Output the [X, Y] coordinate of the center of the cell containing the given text.  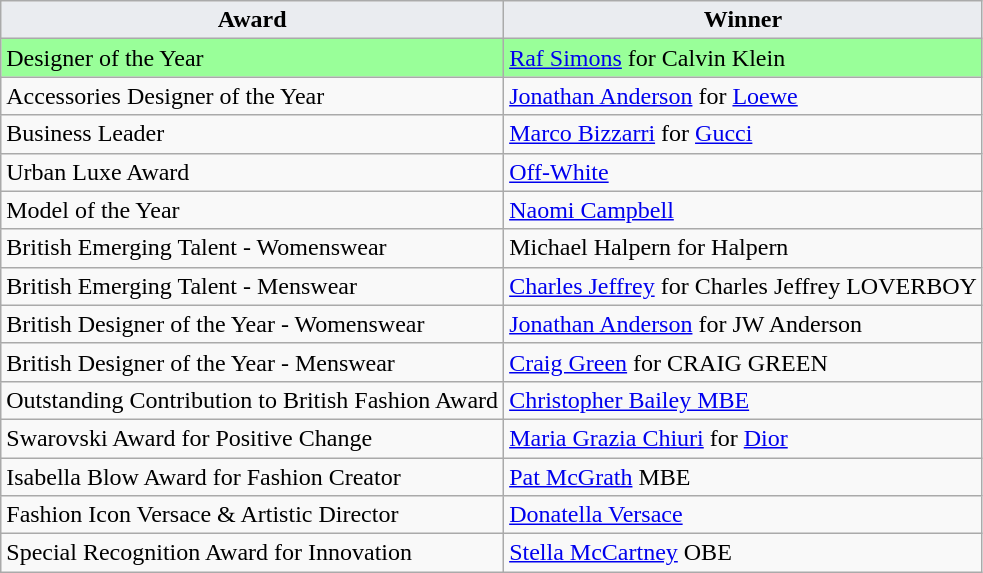
Pat McGrath MBE [744, 477]
Off-White [744, 172]
Michael Halpern for Halpern [744, 248]
Special Recognition Award for Innovation [252, 553]
Christopher Bailey MBE [744, 400]
Marco Bizzarri for Gucci [744, 134]
Model of the Year [252, 210]
Jonathan Anderson for Loewe [744, 96]
Charles Jeffrey for Charles Jeffrey LOVERBOY [744, 286]
Winner [744, 20]
Jonathan Anderson for JW Anderson [744, 324]
Stella McCartney OBE [744, 553]
Business Leader [252, 134]
Fashion Icon Versace & Artistic Director [252, 515]
Craig Green for CRAIG GREEN [744, 362]
Award [252, 20]
Maria Grazia Chiuri for Dior [744, 438]
British Designer of the Year - Menswear [252, 362]
Raf Simons for Calvin Klein [744, 58]
Accessories Designer of the Year [252, 96]
British Emerging Talent - Womenswear [252, 248]
British Emerging Talent - Menswear [252, 286]
Designer of the Year [252, 58]
Donatella Versace [744, 515]
Swarovski Award for Positive Change [252, 438]
British Designer of the Year - Womenswear [252, 324]
Isabella Blow Award for Fashion Creator [252, 477]
Outstanding Contribution to British Fashion Award [252, 400]
Naomi Campbell [744, 210]
Urban Luxe Award [252, 172]
